Detect which cell encompasses the target text, then output its (x, y) center coordinate. 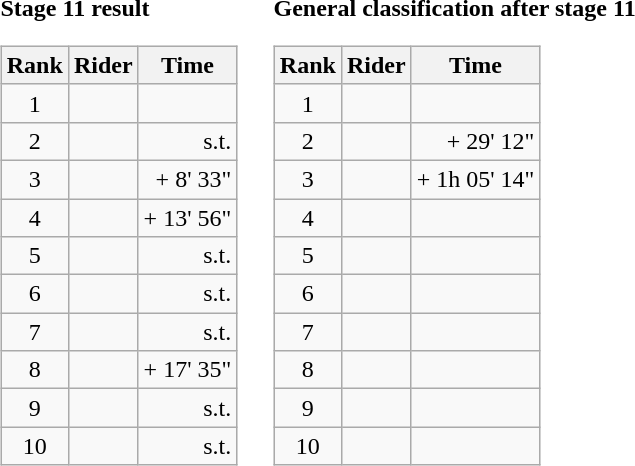
+ 1h 05' 14" (476, 179)
+ 29' 12" (476, 141)
+ 8' 33" (188, 179)
+ 17' 35" (188, 370)
+ 13' 56" (188, 217)
